Capture the cell that displays the provided text and extract its [x, y] central coordinate. 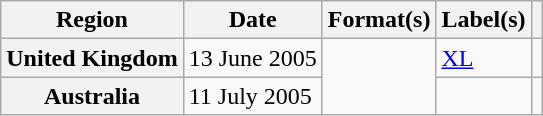
Date [252, 20]
11 July 2005 [252, 96]
United Kingdom [92, 58]
Label(s) [484, 20]
13 June 2005 [252, 58]
XL [484, 58]
Region [92, 20]
Format(s) [379, 20]
Australia [92, 96]
